Return (X, Y) of the center of cell containing provided text 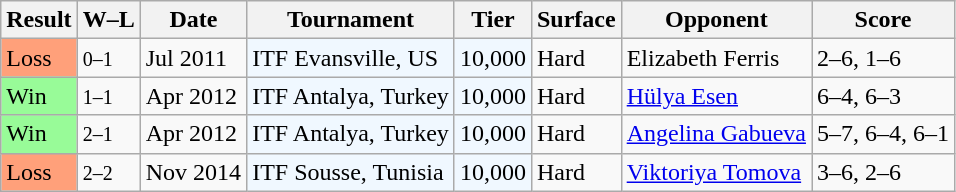
Tournament (351, 20)
Viktoriya Tomova (716, 172)
Date (193, 20)
Surface (576, 20)
2–2 (108, 172)
5–7, 6–4, 6–1 (884, 134)
2–6, 1–6 (884, 58)
W–L (108, 20)
Angelina Gabueva (716, 134)
ITF Sousse, Tunisia (351, 172)
Jul 2011 (193, 58)
ITF Evansville, US (351, 58)
Tier (492, 20)
6–4, 6–3 (884, 96)
Nov 2014 (193, 172)
1–1 (108, 96)
0–1 (108, 58)
Elizabeth Ferris (716, 58)
Score (884, 20)
Opponent (716, 20)
3–6, 2–6 (884, 172)
2–1 (108, 134)
Result (39, 20)
Hülya Esen (716, 96)
